Pinpoint the cell where the given text exists, returning its [x, y] midpoint coordinate. 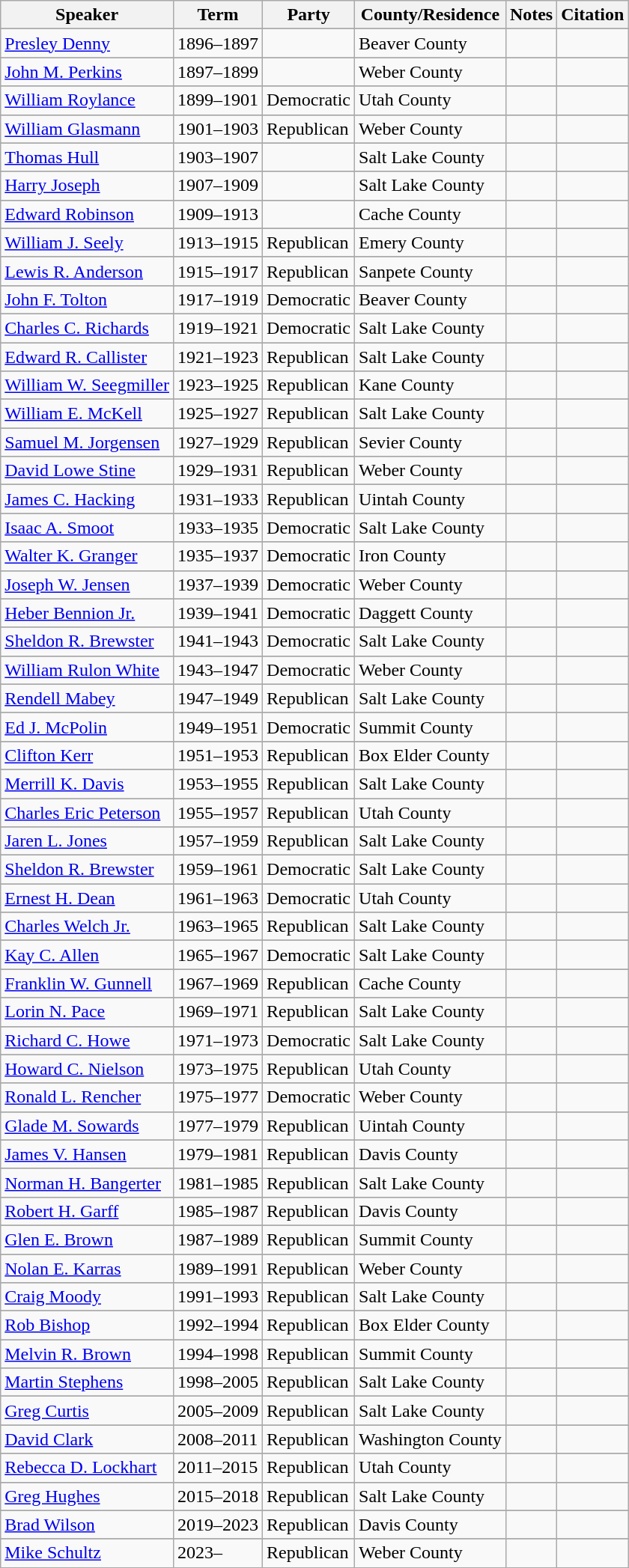
James C. Hacking [87, 499]
Ernest H. Dean [87, 898]
1955–1957 [217, 812]
County/Residence [431, 15]
1899–1901 [217, 100]
1921–1923 [217, 357]
David Lowe Stine [87, 471]
Rob Bishop [87, 1326]
1901–1903 [217, 129]
2008–2011 [217, 1439]
1897–1899 [217, 72]
Glen E. Brown [87, 1239]
Speaker [87, 15]
William J. Seely [87, 242]
Notes [531, 15]
Robert H. Garff [87, 1211]
Melvin R. Brown [87, 1354]
Thomas Hull [87, 157]
1917–1919 [217, 299]
James V. Hansen [87, 1154]
1913–1915 [217, 242]
1939–1941 [217, 613]
Franklin W. Gunnell [87, 983]
1992–1994 [217, 1326]
1925–1927 [217, 414]
1965–1967 [217, 955]
Sanpete County [431, 271]
Charles Welch Jr. [87, 927]
2015–2018 [217, 1496]
Martin Stephens [87, 1382]
Washington County [431, 1439]
William Roylance [87, 100]
Lorin N. Pace [87, 1012]
Jaren L. Jones [87, 841]
Walter K. Granger [87, 556]
John F. Tolton [87, 299]
1953–1955 [217, 784]
1991–1993 [217, 1297]
1977–1979 [217, 1126]
Kay C. Allen [87, 955]
Rendell Mabey [87, 698]
Edward R. Callister [87, 357]
Greg Curtis [87, 1411]
Samuel M. Jorgensen [87, 442]
Isaac A. Smoot [87, 528]
Edward Robinson [87, 214]
1989–1991 [217, 1269]
1947–1949 [217, 698]
1973–1975 [217, 1069]
Merrill K. Davis [87, 784]
Citation [593, 15]
Nolan E. Karras [87, 1269]
Lewis R. Anderson [87, 271]
Charles C. Richards [87, 328]
Harry Joseph [87, 186]
1927–1929 [217, 442]
Rebecca D. Lockhart [87, 1468]
1919–1921 [217, 328]
1933–1935 [217, 528]
1957–1959 [217, 841]
2011–2015 [217, 1468]
1896–1897 [217, 43]
Greg Hughes [87, 1496]
1903–1907 [217, 157]
1963–1965 [217, 927]
1907–1909 [217, 186]
1935–1937 [217, 556]
William W. Seegmiller [87, 385]
Richard C. Howe [87, 1040]
Craig Moody [87, 1297]
William Rulon White [87, 670]
1923–1925 [217, 385]
1909–1913 [217, 214]
Term [217, 15]
1971–1973 [217, 1040]
1941–1943 [217, 641]
William Glasmann [87, 129]
Daggett County [431, 613]
1987–1989 [217, 1239]
1998–2005 [217, 1382]
Charles Eric Peterson [87, 812]
1969–1971 [217, 1012]
John M. Perkins [87, 72]
1937–1939 [217, 585]
Howard C. Nielson [87, 1069]
1929–1931 [217, 471]
1959–1961 [217, 870]
1981–1985 [217, 1183]
Joseph W. Jensen [87, 585]
Emery County [431, 242]
William E. McKell [87, 414]
1915–1917 [217, 271]
Iron County [431, 556]
Norman H. Bangerter [87, 1183]
Clifton Kerr [87, 755]
Party [309, 15]
Mike Schultz [87, 1553]
2005–2009 [217, 1411]
1951–1953 [217, 755]
1967–1969 [217, 983]
Kane County [431, 385]
2023– [217, 1553]
Heber Bennion Jr. [87, 613]
David Clark [87, 1439]
Ronald L. Rencher [87, 1097]
1985–1987 [217, 1211]
1975–1977 [217, 1097]
1979–1981 [217, 1154]
1994–1998 [217, 1354]
Glade M. Sowards [87, 1126]
Presley Denny [87, 43]
1949–1951 [217, 727]
Sevier County [431, 442]
1961–1963 [217, 898]
1943–1947 [217, 670]
1931–1933 [217, 499]
Ed J. McPolin [87, 727]
2019–2023 [217, 1525]
Brad Wilson [87, 1525]
